Scan for the cell matching the given text and deliver its [X, Y] coordinate at center. 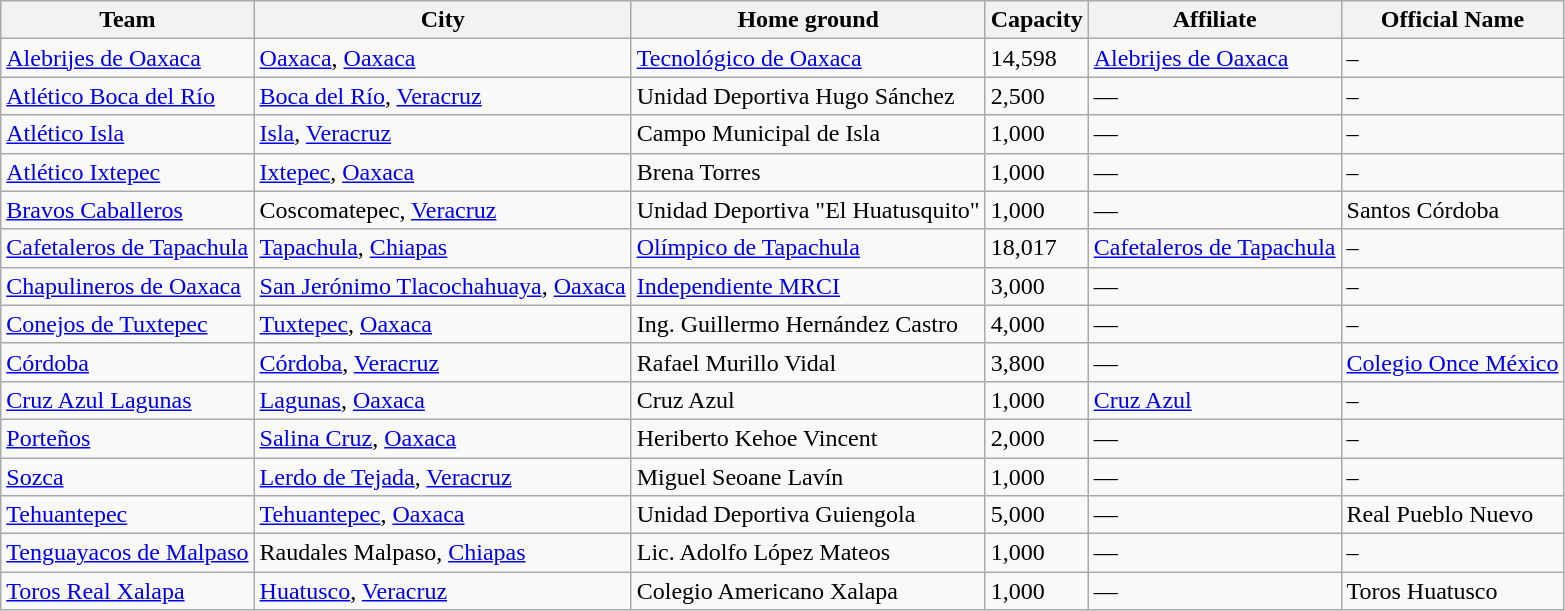
Chapulineros de Oaxaca [128, 286]
Lic. Adolfo López Mateos [808, 553]
Córdoba, Veracruz [442, 362]
Atlético Isla [128, 134]
18,017 [1036, 248]
Olímpico de Tapachula [808, 248]
Isla, Veracruz [442, 134]
Capacity [1036, 20]
Lagunas, Oaxaca [442, 400]
Unidad Deportiva Guiengola [808, 515]
Tehuantepec [128, 515]
Toros Real Xalapa [128, 591]
5,000 [1036, 515]
Campo Municipal de Isla [808, 134]
2,000 [1036, 438]
3,800 [1036, 362]
Atlético Ixtepec [128, 172]
Boca del Río, Veracruz [442, 96]
Coscomatepec, Veracruz [442, 210]
Tapachula, Chiapas [442, 248]
Colegio Americano Xalapa [808, 591]
Unidad Deportiva Hugo Sánchez [808, 96]
Tuxtepec, Oaxaca [442, 324]
Cruz Azul Lagunas [128, 400]
Toros Huatusco [1452, 591]
Affiliate [1214, 20]
Ing. Guillermo Hernández Castro [808, 324]
Santos Córdoba [1452, 210]
Tecnológico de Oaxaca [808, 58]
Conejos de Tuxtepec [128, 324]
Atlético Boca del Río [128, 96]
Rafael Murillo Vidal [808, 362]
Unidad Deportiva "El Huatusquito" [808, 210]
Colegio Once México [1452, 362]
Raudales Malpaso, Chiapas [442, 553]
Official Name [1452, 20]
4,000 [1036, 324]
Córdoba [128, 362]
Brena Torres [808, 172]
Oaxaca, Oaxaca [442, 58]
Huatusco, Veracruz [442, 591]
Team [128, 20]
Sozca [128, 477]
Miguel Seoane Lavín [808, 477]
Ixtepec, Oaxaca [442, 172]
San Jerónimo Tlacochahuaya, Oaxaca [442, 286]
Porteños [128, 438]
City [442, 20]
2,500 [1036, 96]
Tehuantepec, Oaxaca [442, 515]
3,000 [1036, 286]
Bravos Caballeros [128, 210]
Salina Cruz, Oaxaca [442, 438]
Real Pueblo Nuevo [1452, 515]
Heriberto Kehoe Vincent [808, 438]
Home ground [808, 20]
Tenguayacos de Malpaso [128, 553]
14,598 [1036, 58]
Lerdo de Tejada, Veracruz [442, 477]
Independiente MRCI [808, 286]
